Detect which cell encompasses the target text, then output its (x, y) center coordinate. 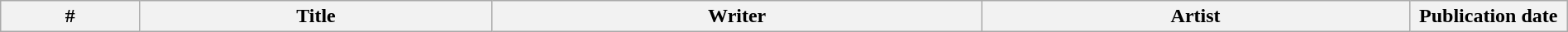
Artist (1196, 16)
Title (316, 16)
Publication date (1489, 16)
Writer (737, 16)
# (70, 16)
